Scan for the cell matching the given text and deliver its (X, Y) coordinate at center. 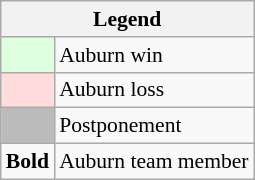
Postponement (154, 126)
Bold (28, 162)
Auburn win (154, 55)
Auburn loss (154, 90)
Auburn team member (154, 162)
Legend (128, 19)
